Provide the (x, y) coordinate of the cell's center where the given text is located.  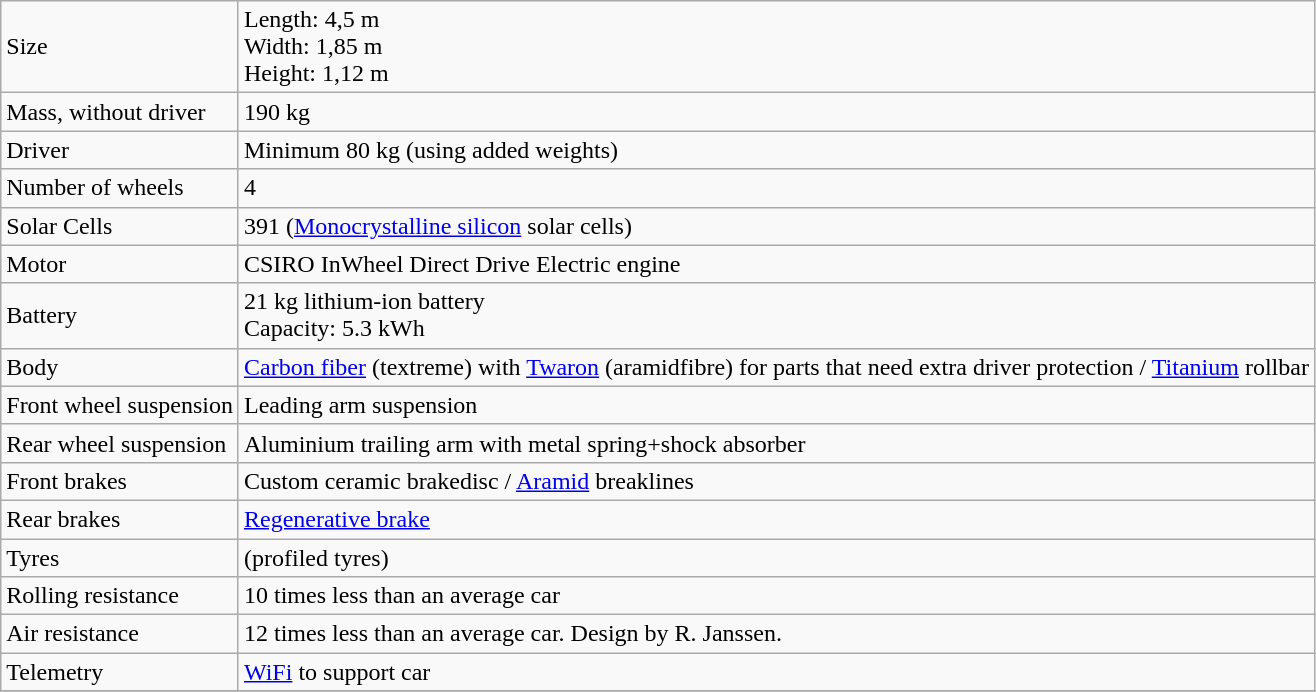
Rear wheel suspension (120, 443)
Aluminium trailing arm with metal spring+shock absorber (776, 443)
Body (120, 367)
WiFi to support car (776, 672)
Minimum 80 kg (using added weights) (776, 150)
Size (120, 47)
(profiled tyres) (776, 557)
Battery (120, 316)
Number of wheels (120, 188)
Carbon fiber (textreme) with Twaron (aramidfibre) for parts that need extra driver protection / Titanium rollbar (776, 367)
Front brakes (120, 481)
Telemetry (120, 672)
Motor (120, 264)
Length: 4,5 m Width: 1,85 m Height: 1,12 m (776, 47)
Front wheel suspension (120, 405)
Driver (120, 150)
Tyres (120, 557)
Custom ceramic brakedisc / Aramid breaklines (776, 481)
Rolling resistance (120, 596)
Regenerative brake (776, 519)
Air resistance (120, 634)
391 (Monocrystalline silicon solar cells) (776, 226)
4 (776, 188)
21 kg lithium-ion battery Capacity: 5.3 kWh (776, 316)
Rear brakes (120, 519)
Leading arm suspension (776, 405)
190 kg (776, 112)
Mass, without driver (120, 112)
10 times less than an average car (776, 596)
Solar Cells (120, 226)
CSIRO InWheel Direct Drive Electric engine (776, 264)
12 times less than an average car. Design by R. Janssen. (776, 634)
